Return [X, Y] of the center of cell containing provided text 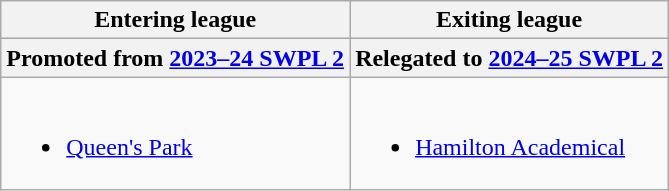
Exiting league [510, 20]
Promoted from 2023–24 SWPL 2 [176, 58]
Relegated to 2024–25 SWPL 2 [510, 58]
Hamilton Academical [510, 134]
Entering league [176, 20]
Queen's Park [176, 134]
